Output the [x, y] coordinate of the center of the cell containing the given text.  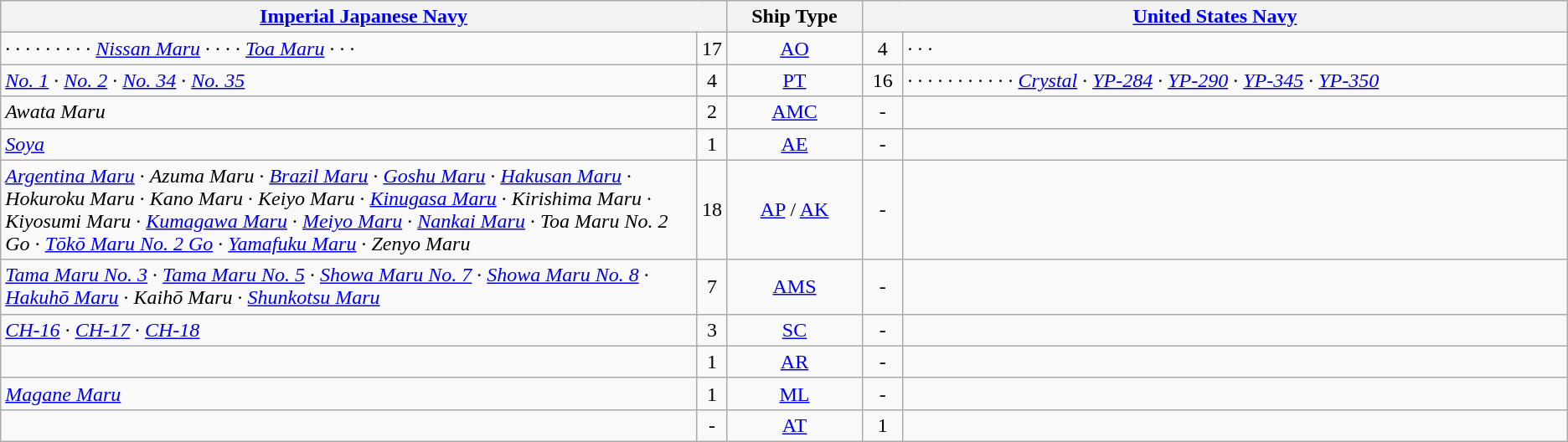
Imperial Japanese Navy [364, 17]
Soya [349, 144]
CH-16 · CH-17 · CH-18 [349, 330]
17 [712, 49]
Awata Maru [349, 112]
· · · [1235, 49]
No. 1 · No. 2 · No. 34 · No. 35 [349, 80]
3 [712, 330]
AP / AK [794, 209]
16 [883, 80]
7 [712, 286]
AT [794, 425]
AMS [794, 286]
· · · · · · · · · · · Crystal · YP-284 · YP-290 · YP-345 · YP-350 [1235, 80]
PT [794, 80]
SC [794, 330]
AE [794, 144]
Magane Maru [349, 393]
AMC [794, 112]
AR [794, 362]
United States Navy [1215, 17]
ML [794, 393]
18 [712, 209]
Tama Maru No. 3 · Tama Maru No. 5 · Showa Maru No. 7 · Showa Maru No. 8 · Hakuhō Maru · Kaihō Maru · Shunkotsu Maru [349, 286]
AO [794, 49]
Ship Type [794, 17]
2 [712, 112]
· · · · · · · · · Nissan Maru · · · · Toa Maru · · · [349, 49]
